Pinpoint the cell where the given text exists, returning its (x, y) midpoint coordinate. 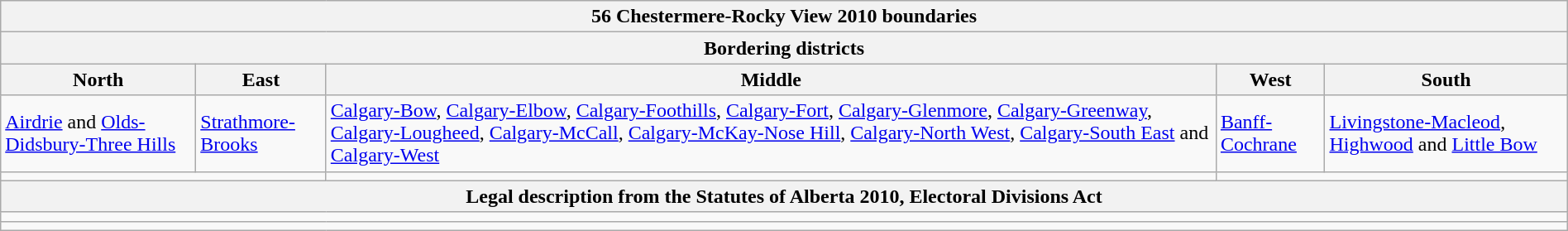
Bordering districts (784, 48)
Banff-Cochrane (1270, 133)
North (98, 79)
South (1446, 79)
East (261, 79)
56 Chestermere-Rocky View 2010 boundaries (784, 17)
Legal description from the Statutes of Alberta 2010, Electoral Divisions Act (784, 196)
Middle (771, 79)
Livingstone-Macleod, Highwood and Little Bow (1446, 133)
Airdrie and Olds-Didsbury-Three Hills (98, 133)
West (1270, 79)
Strathmore-Brooks (261, 133)
